Locate the cell with the specified text and output its [X, Y] center coordinate. 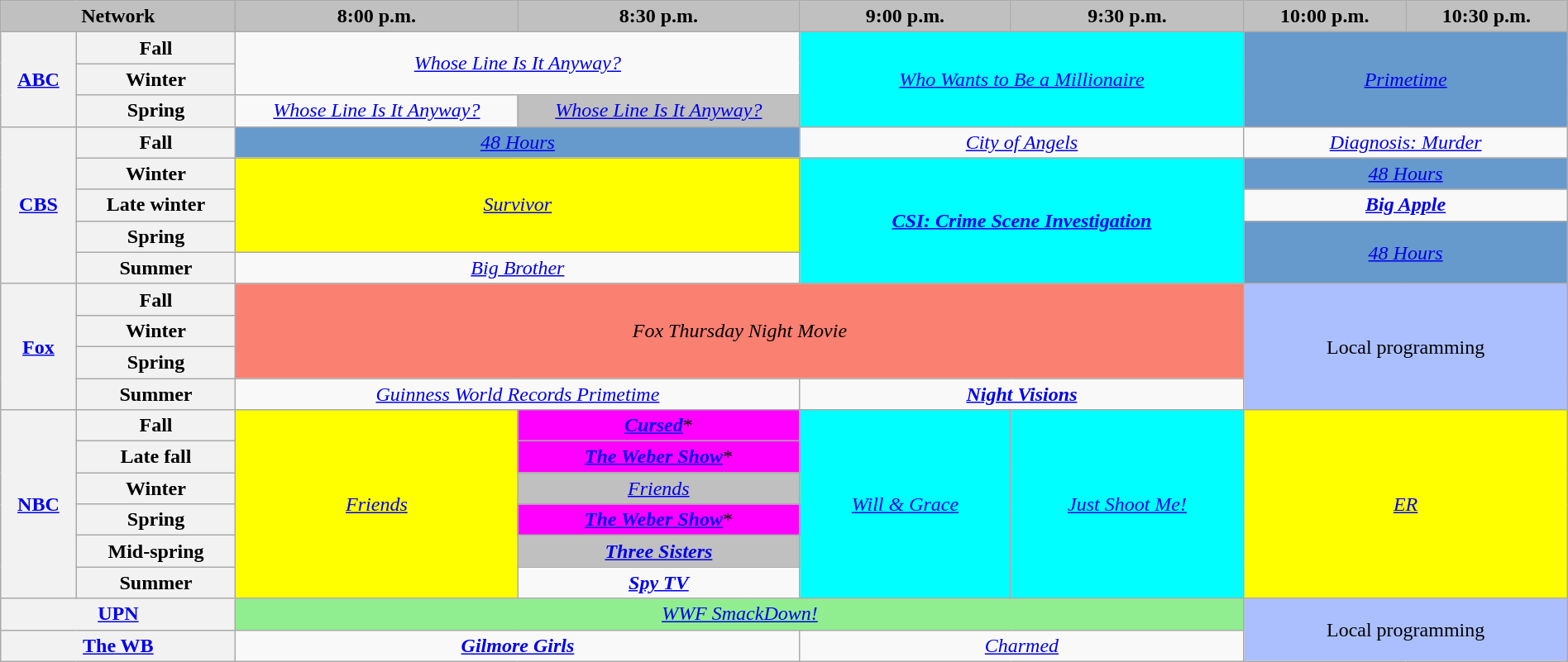
Survivor [518, 205]
NBC [38, 504]
Guinness World Records Primetime [518, 394]
ABC [38, 79]
ER [1406, 504]
Just Shoot Me! [1127, 504]
Late fall [155, 457]
Three Sisters [658, 551]
The WB [118, 645]
Fox [38, 346]
Primetime [1406, 79]
10:30 p.m. [1487, 17]
8:00 p.m. [377, 17]
CSI: Crime Scene Investigation [1022, 221]
Spy TV [658, 583]
City of Angels [1022, 142]
Big Apple [1406, 205]
Network [118, 17]
UPN [118, 614]
Charmed [1022, 645]
CBS [38, 205]
9:00 p.m. [905, 17]
Fox Thursday Night Movie [739, 331]
Night Visions [1022, 394]
9:30 p.m. [1127, 17]
WWF SmackDown! [739, 614]
Big Brother [518, 268]
Gilmore Girls [518, 645]
Cursed* [658, 426]
Late winter [155, 205]
Diagnosis: Murder [1406, 142]
Will & Grace [905, 504]
10:00 p.m. [1325, 17]
8:30 p.m. [658, 17]
Who Wants to Be a Millionaire [1022, 79]
Mid-spring [155, 551]
